Capture the cell that displays the provided text and extract its [X, Y] central coordinate. 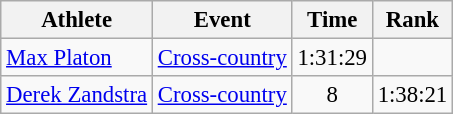
1:31:29 [332, 58]
Athlete [77, 20]
Rank [412, 20]
Event [222, 20]
Max Platon [77, 58]
Derek Zandstra [77, 95]
Time [332, 20]
1:38:21 [412, 95]
8 [332, 95]
